Search for the cell housing the specified text and yield its (X, Y) center coordinate. 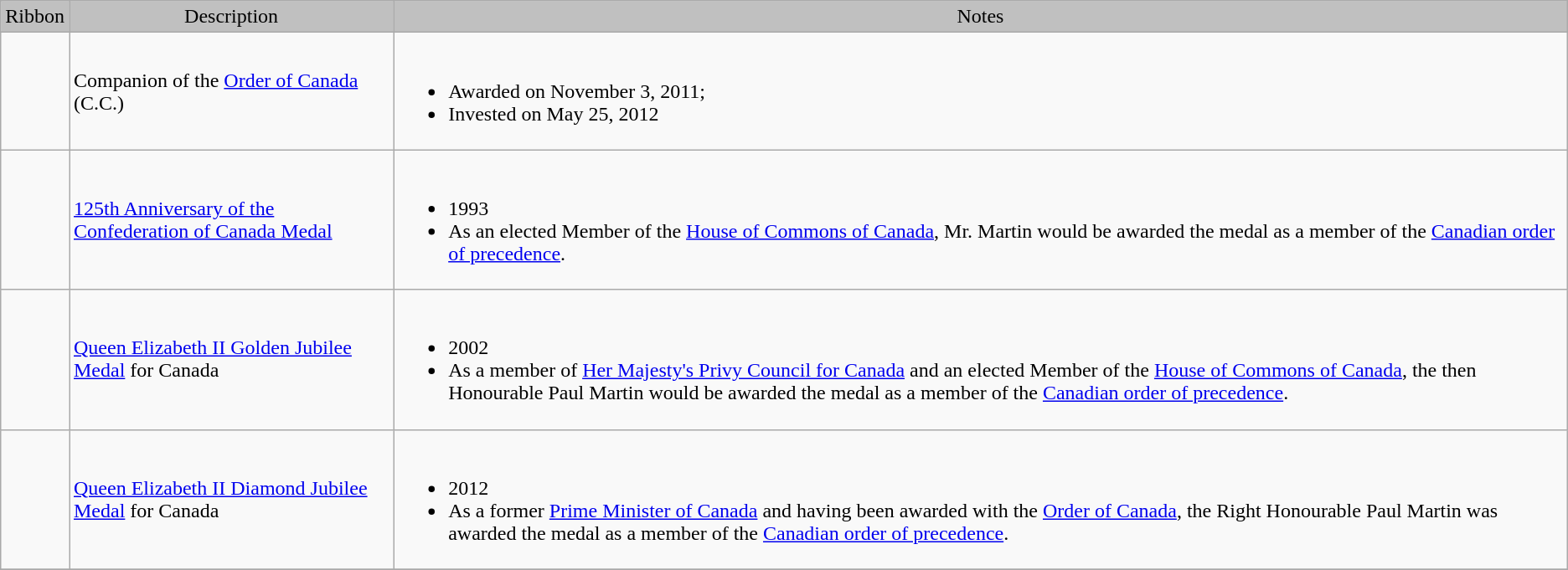
Queen Elizabeth II Golden Jubilee Medal for Canada (231, 360)
1993As an elected Member of the House of Commons of Canada, Mr. Martin would be awarded the medal as a member of the Canadian order of precedence. (981, 219)
Notes (981, 17)
Companion of the Order of Canada (C.C.) (231, 91)
Awarded on November 3, 2011;Invested on May 25, 2012 (981, 91)
125th Anniversary of the Confederation of Canada Medal (231, 219)
Ribbon (35, 17)
Queen Elizabeth II Diamond Jubilee Medal for Canada (231, 499)
Description (231, 17)
